Provide the (X, Y) coordinate of the cell's center where the given text is located.  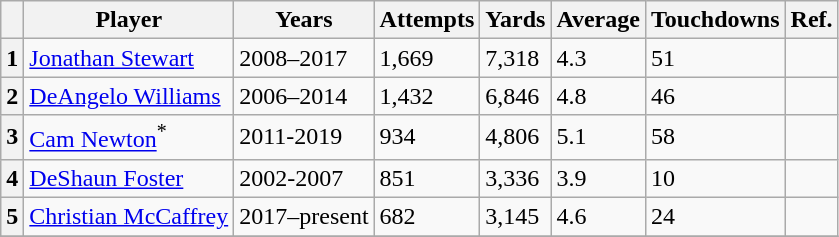
DeAngelo Williams (129, 96)
3,145 (516, 217)
Touchdowns (715, 20)
4,806 (516, 138)
2017–present (304, 217)
682 (427, 217)
2011-2019 (304, 138)
6,846 (516, 96)
Cam Newton* (129, 138)
4 (12, 178)
4.8 (598, 96)
4.6 (598, 217)
2006–2014 (304, 96)
7,318 (516, 58)
2002-2007 (304, 178)
3 (12, 138)
DeShaun Foster (129, 178)
3.9 (598, 178)
2008–2017 (304, 58)
3,336 (516, 178)
1,669 (427, 58)
Christian McCaffrey (129, 217)
2 (12, 96)
51 (715, 58)
5 (12, 217)
Jonathan Stewart (129, 58)
5.1 (598, 138)
58 (715, 138)
934 (427, 138)
Average (598, 20)
4.3 (598, 58)
1,432 (427, 96)
46 (715, 96)
Attempts (427, 20)
24 (715, 217)
Years (304, 20)
851 (427, 178)
1 (12, 58)
Yards (516, 20)
Ref. (812, 20)
Player (129, 20)
10 (715, 178)
